Return the (X, Y) coordinate for the center point of the cell that contains the specified text.  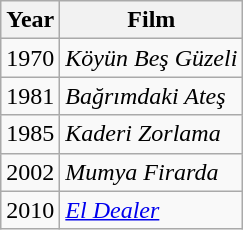
Köyün Beş Güzeli (152, 58)
Year (30, 20)
2010 (30, 210)
Film (152, 20)
1970 (30, 58)
El Dealer (152, 210)
Mumya Firarda (152, 172)
Kaderi Zorlama (152, 134)
2002 (30, 172)
1981 (30, 96)
1985 (30, 134)
Bağrımdaki Ateş (152, 96)
